Find where the given text appears and provide that cell's center as (X, Y) coordinate. 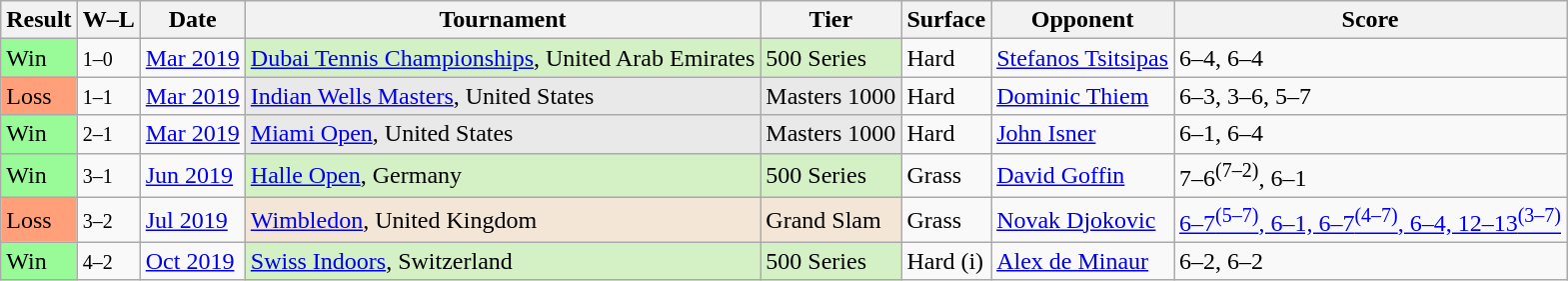
Result (39, 20)
6–1, 6–4 (1371, 134)
David Goffin (1083, 176)
Indian Wells Masters, United States (503, 96)
3–2 (108, 220)
Oct 2019 (192, 261)
2–1 (108, 134)
1–0 (108, 58)
Grand Slam (831, 220)
Tournament (503, 20)
Tier (831, 20)
Stefanos Tsitsipas (1083, 58)
Alex de Minaur (1083, 261)
Opponent (1083, 20)
Swiss Indoors, Switzerland (503, 261)
Score (1371, 20)
1–1 (108, 96)
4–2 (108, 261)
Wimbledon, United Kingdom (503, 220)
Jul 2019 (192, 220)
3–1 (108, 176)
Surface (946, 20)
Novak Djokovic (1083, 220)
Jun 2019 (192, 176)
Hard (i) (946, 261)
W–L (108, 20)
Date (192, 20)
Halle Open, Germany (503, 176)
Dubai Tennis Championships, United Arab Emirates (503, 58)
6–7(5–7), 6–1, 6–7(4–7), 6–4, 12–13(3–7) (1371, 220)
6–2, 6–2 (1371, 261)
6–4, 6–4 (1371, 58)
Dominic Thiem (1083, 96)
7–6(7–2), 6–1 (1371, 176)
Miami Open, United States (503, 134)
6–3, 3–6, 5–7 (1371, 96)
John Isner (1083, 134)
